Identify which cell holds the provided text, then report its [X, Y] central coordinate. 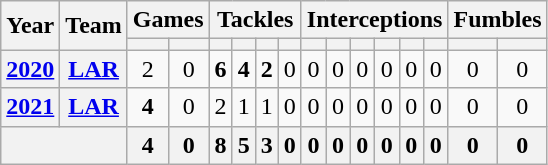
2020 [30, 69]
Fumbles [498, 20]
5 [244, 145]
Tackles [255, 20]
Year [30, 26]
6 [220, 69]
Team [94, 26]
3 [266, 145]
Games [168, 20]
2021 [30, 107]
Interceptions [374, 20]
8 [220, 145]
